From the cell containing the given text, extract its center point as [x, y] coordinate. 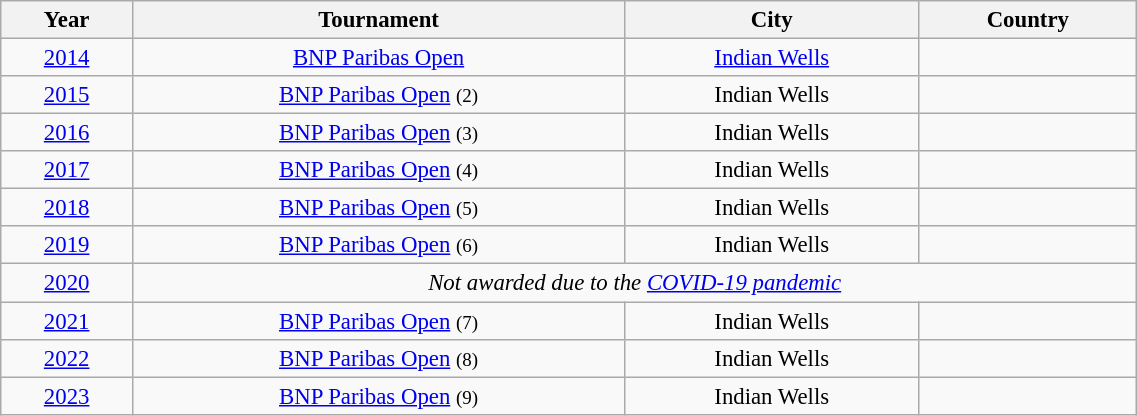
Country [1028, 20]
BNP Paribas Open (6) [379, 245]
2019 [67, 245]
BNP Paribas Open (8) [379, 358]
2015 [67, 95]
City [772, 20]
BNP Paribas Open (9) [379, 396]
BNP Paribas Open (7) [379, 321]
BNP Paribas Open (3) [379, 133]
2023 [67, 396]
2017 [67, 170]
2022 [67, 358]
2021 [67, 321]
2016 [67, 133]
2020 [67, 283]
BNP Paribas Open (5) [379, 208]
BNP Paribas Open [379, 58]
2018 [67, 208]
Not awarded due to the COVID-19 pandemic [635, 283]
Year [67, 20]
2014 [67, 58]
BNP Paribas Open (2) [379, 95]
BNP Paribas Open (4) [379, 170]
Tournament [379, 20]
